For the text-containing cell, return its midpoint in (x, y) coordinate format. 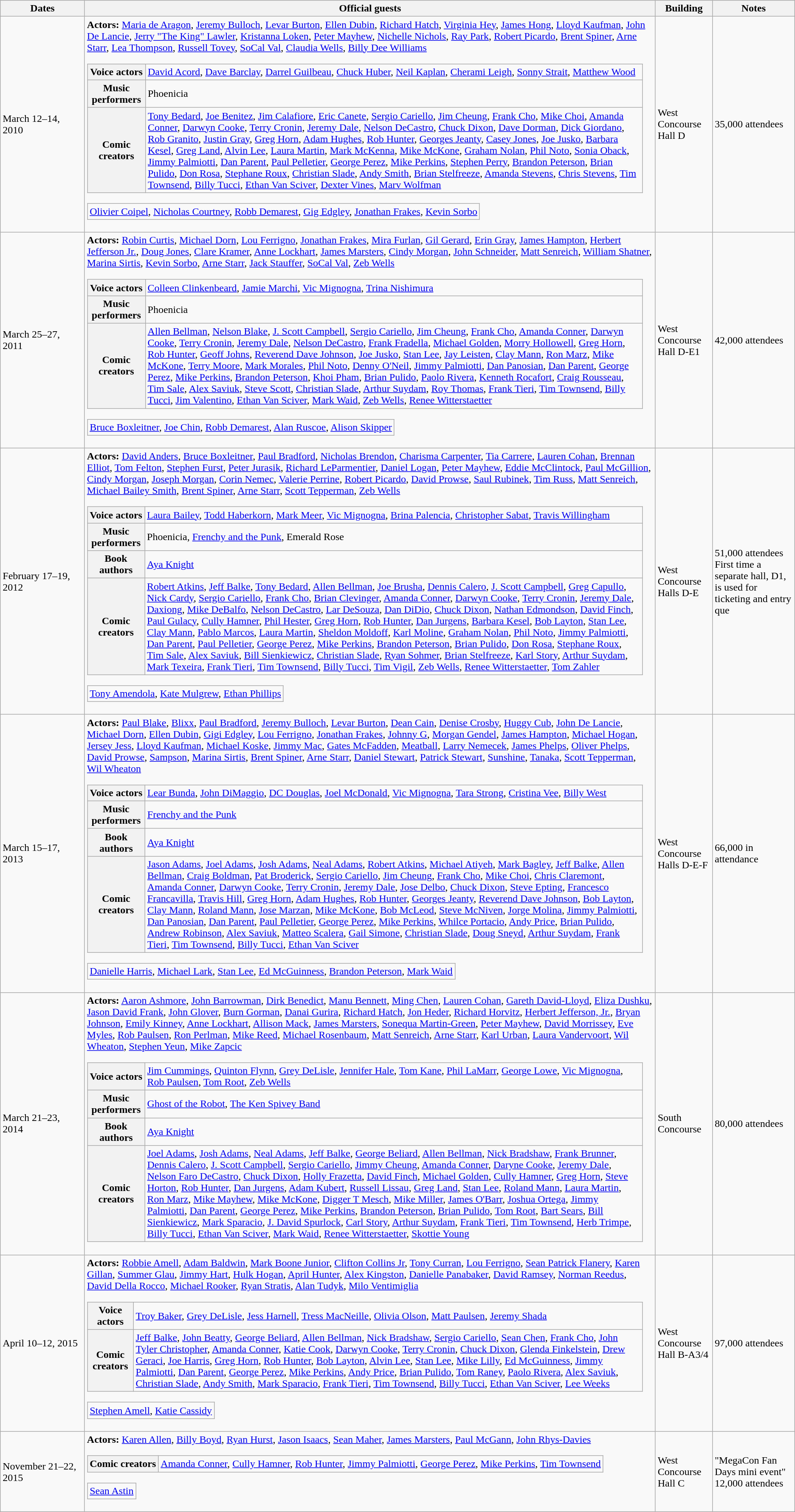
51,000 attendees First time a separate hall, D1, is used for ticketing and entry que (754, 581)
April 10–12, 2015 (42, 1343)
Frenchy and the Punk (394, 814)
West Concourse Hall D (684, 124)
97,000 attendees (754, 1343)
March 15–17, 2013 (42, 853)
March 25–27, 2011 (42, 340)
Troy Baker, Grey DeLisle, Jess Harnell, Tress MacNeille, Olivia Olson, Matt Paulsen, Jeremy Shada (388, 1315)
Official guests (370, 8)
West Concourse Hall D-E1 (684, 340)
Sean Astin (112, 1491)
Notes (754, 8)
West Concourse Halls D-E-F (684, 853)
Building (684, 8)
Laura Bailey, Todd Haberkorn, Mark Meer, Vic Mignogna, Brina Palencia, Christopher Sabat, Travis Willingham (393, 515)
March 21–23, 2014 (42, 1123)
Bruce Boxleitner, Joe Chin, Robb Demarest, Alan Ruscoe, Alison Skipper (241, 427)
Phoenicia, Frenchy and the Punk, Emerald Rose (393, 537)
West Concourse Hall B-A3/4 (684, 1343)
35,000 attendees (754, 124)
March 12–14, 2010 (42, 124)
West Concourse Halls D-E (684, 581)
Tony Amendola, Kate Mulgrew, Ethan Phillips (186, 693)
November 21–22, 2015 (42, 1472)
Stephen Amell, Katie Cassidy (151, 1411)
80,000 attendees (754, 1123)
Olivier Coipel, Nicholas Courtney, Robb Demarest, Gig Edgley, Jonathan Frakes, Kevin Sorbo (284, 211)
David Acord, Dave Barclay, Darrel Guilbeau, Chuck Huber, Neil Kaplan, Cherami Leigh, Sonny Strait, Matthew Wood (394, 72)
Lear Bunda, John DiMaggio, DC Douglas, Joel McDonald, Vic Mignogna, Tara Strong, Cristina Vee, Billy West (394, 793)
West Concourse Hall C (684, 1472)
Dates (42, 8)
Ghost of the Robot, The Ken Spivey Band (394, 1104)
66,000 in attendance (754, 853)
"MegaCon Fan Days mini event" 12,000 attendees (754, 1472)
South Concourse (684, 1123)
Amanda Conner, Cully Hamner, Rob Hunter, Jimmy Palmiotti, George Perez, Mike Perkins, Tim Townsend (381, 1464)
42,000 attendees (754, 340)
Colleen Clinkenbeard, Jamie Marchi, Vic Mignogna, Trina Nishimura (394, 287)
Jim Cummings, Quinton Flynn, Grey DeLisle, Jennifer Hale, Tom Kane, Phil LaMarr, George Lowe, Vic Mignogna, Rob Paulsen, Tom Root, Zeb Wells (394, 1076)
February 17–19, 2012 (42, 581)
Danielle Harris, Michael Lark, Stan Lee, Ed McGuinness, Brandon Peterson, Mark Waid (271, 971)
